Return (x, y) of the center of cell containing provided text 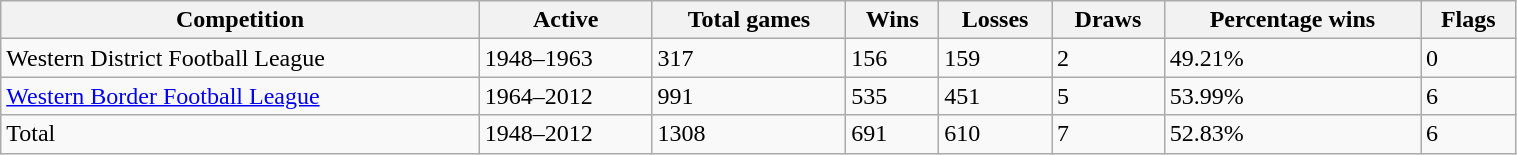
691 (892, 134)
Percentage wins (1292, 20)
Total games (749, 20)
1308 (749, 134)
53.99% (1292, 96)
52.83% (1292, 134)
610 (996, 134)
2 (1108, 58)
Flags (1468, 20)
317 (749, 58)
Western District Football League (240, 58)
Competition (240, 20)
Active (566, 20)
991 (749, 96)
1948–1963 (566, 58)
Losses (996, 20)
Wins (892, 20)
Total (240, 134)
1964–2012 (566, 96)
451 (996, 96)
49.21% (1292, 58)
Western Border Football League (240, 96)
0 (1468, 58)
535 (892, 96)
Draws (1108, 20)
1948–2012 (566, 134)
7 (1108, 134)
5 (1108, 96)
159 (996, 58)
156 (892, 58)
